Return [X, Y] of the center of cell containing provided text 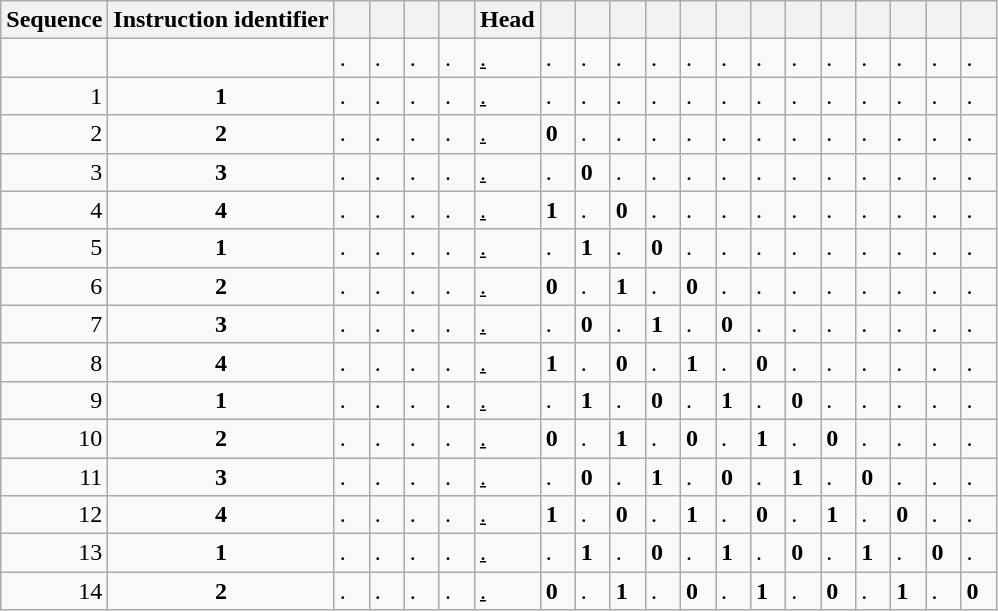
13 [54, 553]
10 [54, 438]
9 [54, 400]
Sequence [54, 20]
Instruction identifier [221, 20]
14 [54, 591]
7 [54, 324]
8 [54, 362]
6 [54, 286]
12 [54, 515]
5 [54, 248]
11 [54, 477]
Head [507, 20]
